Return the [x, y] coordinate for the center point of the cell that contains the specified text.  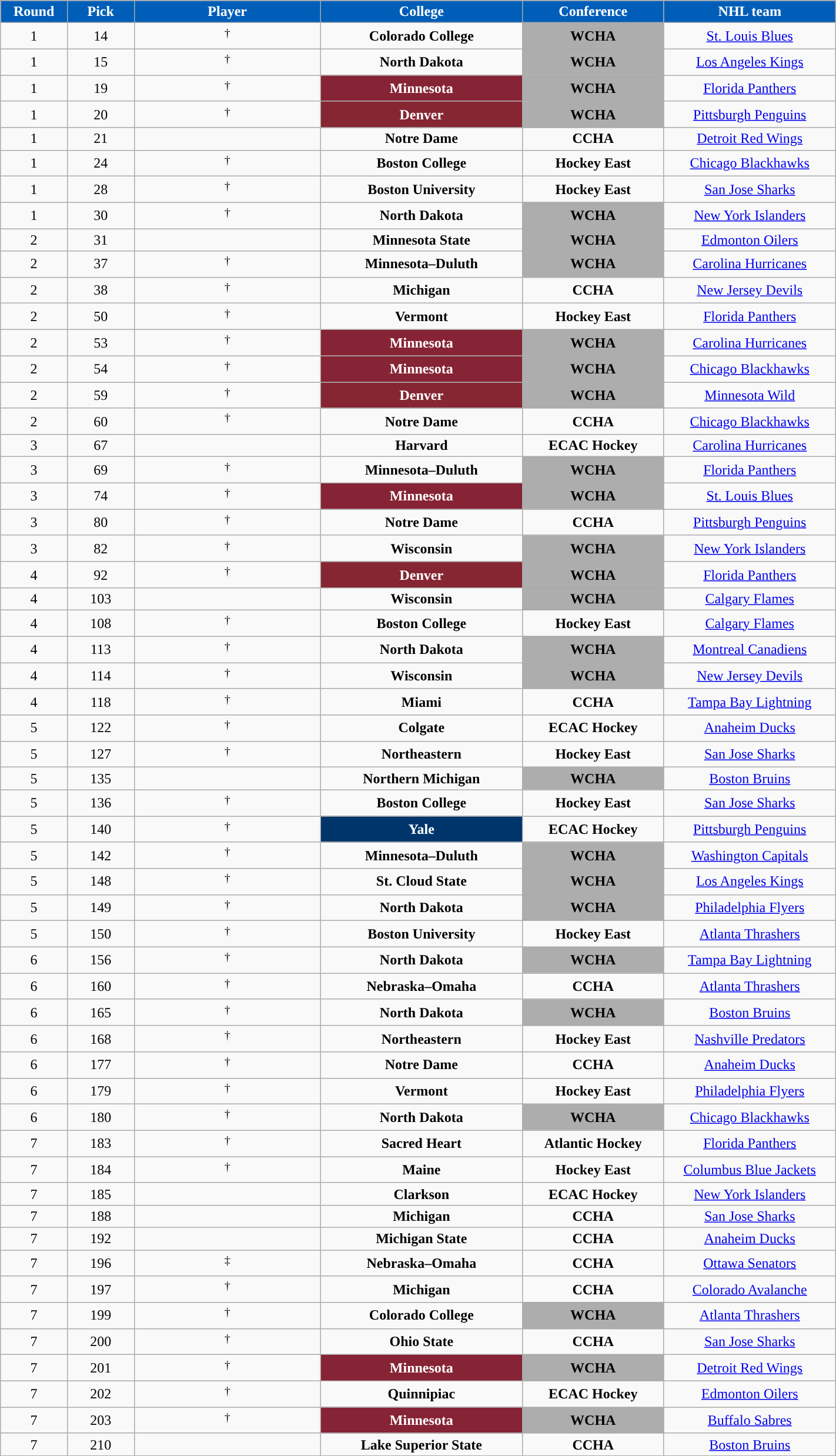
38 [101, 290]
135 [101, 779]
Northern Michigan [421, 779]
142 [101, 855]
180 [101, 1117]
28 [101, 189]
14 [101, 36]
149 [101, 908]
168 [101, 1038]
200 [101, 1342]
37 [101, 265]
Washington Capitals [750, 855]
54 [101, 369]
192 [101, 1238]
Miami [421, 702]
Minnesota State [421, 240]
69 [101, 470]
127 [101, 754]
197 [101, 1289]
Harvard [421, 446]
Conference [593, 12]
Montreal Canadiens [750, 649]
24 [101, 163]
Lake Superior State [421, 1444]
Clarkson [421, 1194]
201 [101, 1368]
184 [101, 1170]
Sacred Heart [421, 1143]
‡ [227, 1263]
Colgate [421, 728]
67 [101, 446]
Round [34, 12]
199 [101, 1316]
Michigan State [421, 1238]
30 [101, 215]
114 [101, 676]
140 [101, 829]
15 [101, 62]
74 [101, 496]
Atlantic Hockey [593, 1143]
82 [101, 548]
165 [101, 1013]
80 [101, 522]
188 [101, 1216]
Colorado Avalanche [750, 1289]
Maine [421, 1170]
Minnesota Wild [750, 395]
Ottawa Senators [750, 1263]
Player [227, 12]
53 [101, 342]
59 [101, 395]
Pick [101, 12]
179 [101, 1091]
19 [101, 88]
Buffalo Sabres [750, 1421]
108 [101, 623]
Columbus Blue Jackets [750, 1170]
20 [101, 114]
196 [101, 1263]
Nashville Predators [750, 1038]
183 [101, 1143]
148 [101, 882]
156 [101, 960]
118 [101, 702]
50 [101, 316]
185 [101, 1194]
College [421, 12]
113 [101, 649]
160 [101, 987]
Yale [421, 829]
210 [101, 1444]
92 [101, 575]
103 [101, 599]
150 [101, 934]
Ohio State [421, 1342]
Quinnipiac [421, 1394]
21 [101, 139]
31 [101, 240]
NHL team [750, 12]
60 [101, 421]
177 [101, 1066]
122 [101, 728]
136 [101, 803]
202 [101, 1394]
203 [101, 1421]
St. Cloud State [421, 882]
